Return the [X, Y] coordinate for the center point of the cell that contains the specified text.  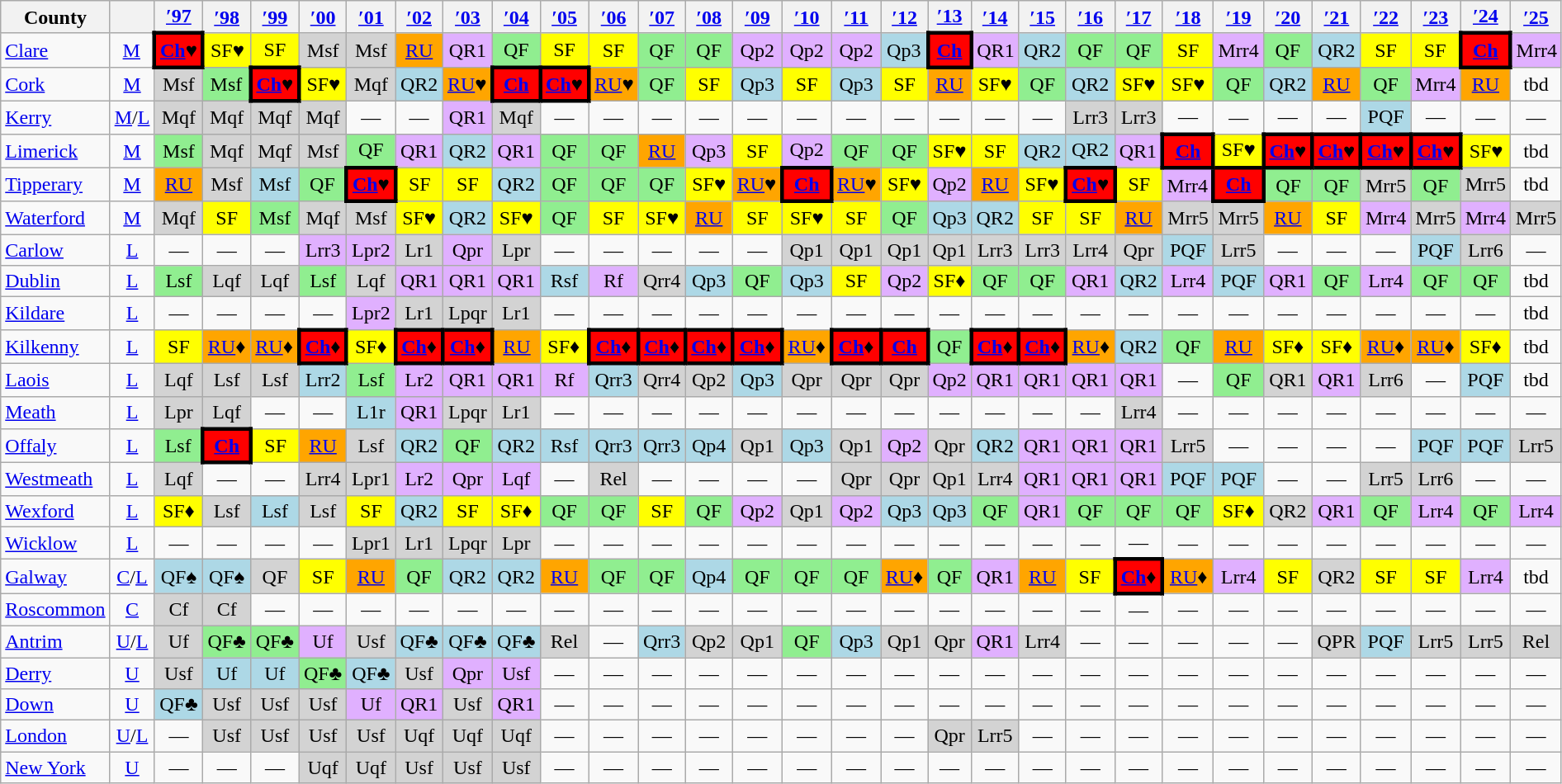
Carlow [55, 250]
Meath [55, 413]
′18 [1188, 17]
Offaly [55, 446]
′98 [226, 17]
Wicklow [55, 543]
C/L [132, 576]
Clare [55, 50]
′24 [1485, 17]
′19 [1238, 17]
′14 [995, 17]
′08 [708, 17]
′03 [467, 17]
′11 [856, 17]
′13 [949, 17]
Kerry [55, 117]
′99 [274, 17]
Dublin [55, 281]
′25 [1536, 17]
′12 [905, 17]
London [55, 736]
′01 [372, 17]
County [55, 17]
QPR [1336, 641]
Westmeath [55, 479]
′04 [517, 17]
′22 [1385, 17]
′10 [807, 17]
′02 [419, 17]
′05 [565, 17]
Kilkenny [55, 347]
Derry [55, 673]
L1r [372, 413]
Down [55, 705]
Lrr2 [322, 380]
M/L [132, 117]
′97 [178, 17]
Limerick [55, 150]
Galway [55, 576]
Roscommon [55, 610]
′00 [322, 17]
Antrim [55, 641]
′07 [662, 17]
Kildare [55, 314]
′09 [757, 17]
′15 [1042, 17]
Tipperary [55, 185]
′21 [1336, 17]
Wexford [55, 511]
′20 [1288, 17]
′23 [1436, 17]
New York [55, 767]
Laois [55, 380]
′16 [1090, 17]
C [132, 610]
Waterford [55, 218]
′06 [613, 17]
′17 [1138, 17]
Cork [55, 84]
